Return (x, y) of the center of cell containing provided text 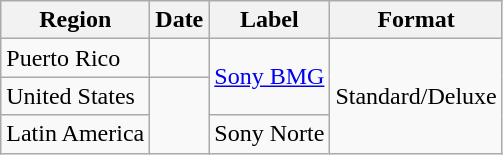
Label (270, 20)
United States (76, 96)
Latin America (76, 134)
Format (416, 20)
Date (180, 20)
Sony Norte (270, 134)
Region (76, 20)
Standard/Deluxe (416, 96)
Sony BMG (270, 77)
Puerto Rico (76, 58)
